Locate the cell with the specified text and output its (x, y) center coordinate. 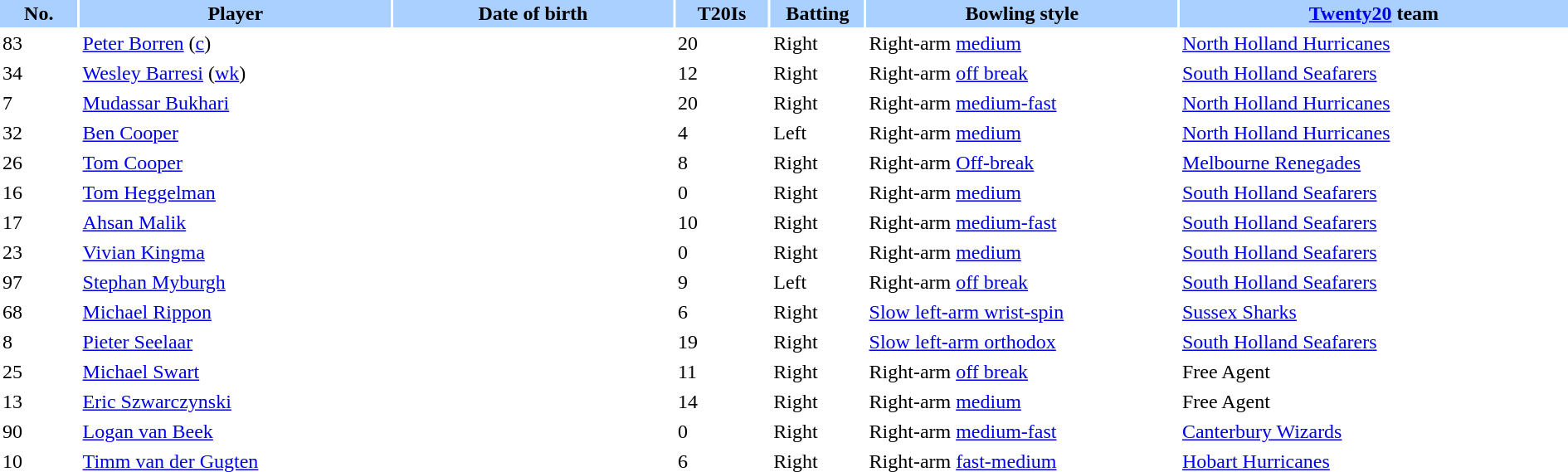
Logan van Beek (236, 431)
Twenty20 team (1374, 13)
26 (39, 163)
34 (39, 73)
Player (236, 13)
Ahsan Malik (236, 222)
Slow left-arm orthodox (1022, 342)
Bowling style (1022, 13)
19 (722, 342)
12 (722, 73)
No. (39, 13)
Eric Szwarczynski (236, 401)
Tom Cooper (236, 163)
11 (722, 372)
Melbourne Renegades (1374, 163)
25 (39, 372)
Wesley Barresi (wk) (236, 73)
14 (722, 401)
Right-arm Off-break (1022, 163)
Date of birth (533, 13)
68 (39, 312)
23 (39, 252)
10 (722, 222)
T20Is (722, 13)
Michael Rippon (236, 312)
83 (39, 43)
Stephan Myburgh (236, 282)
90 (39, 431)
9 (722, 282)
17 (39, 222)
6 (722, 312)
Mudassar Bukhari (236, 103)
Slow left-arm wrist-spin (1022, 312)
97 (39, 282)
Batting (817, 13)
4 (722, 133)
Pieter Seelaar (236, 342)
Tom Heggelman (236, 192)
16 (39, 192)
7 (39, 103)
Sussex Sharks (1374, 312)
Canterbury Wizards (1374, 431)
32 (39, 133)
Peter Borren (c) (236, 43)
13 (39, 401)
Ben Cooper (236, 133)
Vivian Kingma (236, 252)
Michael Swart (236, 372)
